From the cell containing the given text, extract its center point as (X, Y) coordinate. 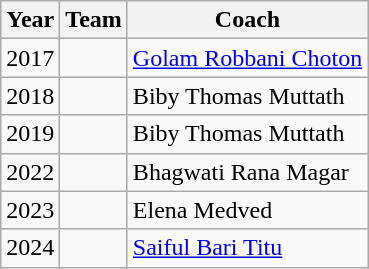
Golam Robbani Choton (247, 58)
Coach (247, 20)
2018 (30, 96)
2022 (30, 172)
Elena Medved (247, 210)
2019 (30, 134)
2024 (30, 248)
Year (30, 20)
2023 (30, 210)
Saiful Bari Titu (247, 248)
Team (94, 20)
Bhagwati Rana Magar (247, 172)
2017 (30, 58)
